Locate the cell with the specified text and output its (X, Y) center coordinate. 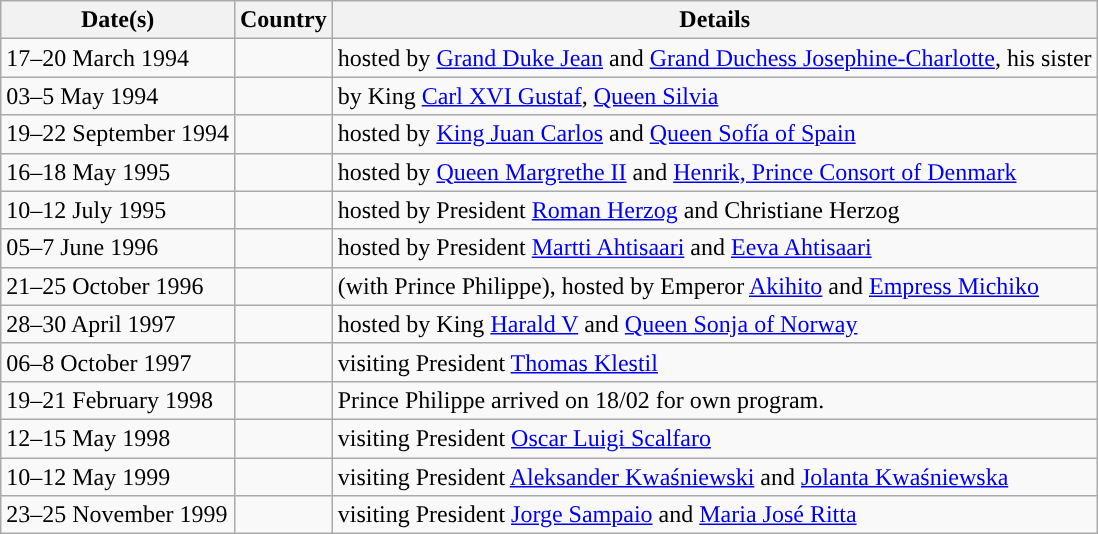
17–20 March 1994 (118, 58)
hosted by Queen Margrethe II and Henrik, Prince Consort of Denmark (714, 172)
by King Carl XVI Gustaf, Queen Silvia (714, 96)
visiting President Jorge Sampaio and Maria José Ritta (714, 515)
visiting President Thomas Klestil (714, 362)
Date(s) (118, 20)
visiting President Oscar Luigi Scalfaro (714, 438)
23–25 November 1999 (118, 515)
hosted by President Martti Ahtisaari and Eeva Ahtisaari (714, 248)
(with Prince Philippe), hosted by Emperor Akihito and Empress Michiko (714, 286)
19–21 February 1998 (118, 400)
10–12 May 1999 (118, 477)
28–30 April 1997 (118, 324)
05–7 June 1996 (118, 248)
hosted by President Roman Herzog and Christiane Herzog (714, 210)
03–5 May 1994 (118, 96)
Country (283, 20)
16–18 May 1995 (118, 172)
19–22 September 1994 (118, 134)
12–15 May 1998 (118, 438)
hosted by King Harald V and Queen Sonja of Norway (714, 324)
Prince Philippe arrived on 18/02 for own program. (714, 400)
21–25 October 1996 (118, 286)
hosted by Grand Duke Jean and Grand Duchess Josephine-Charlotte, his sister (714, 58)
hosted by King Juan Carlos and Queen Sofía of Spain (714, 134)
10–12 July 1995 (118, 210)
visiting President Aleksander Kwaśniewski and Jolanta Kwaśniewska (714, 477)
Details (714, 20)
06–8 October 1997 (118, 362)
